Search for the cell housing the specified text and yield its [x, y] center coordinate. 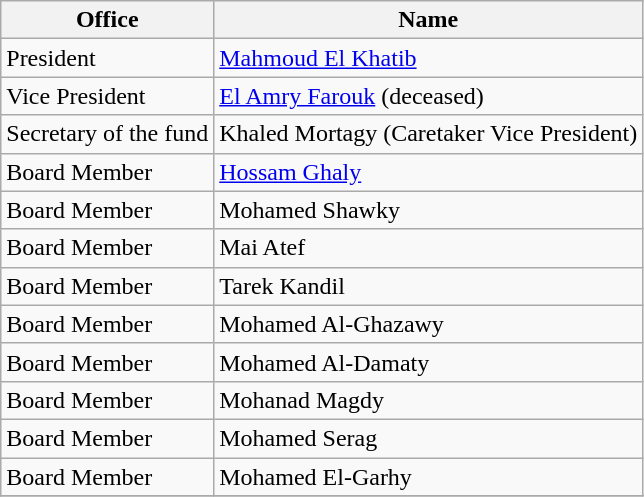
Khaled Mortagy (Caretaker Vice President) [428, 134]
Mohamed El-Garhy [428, 477]
Mohamed Al-Damaty [428, 362]
Mohamed Al-Ghazawy [428, 324]
Hossam Ghaly [428, 172]
President [108, 58]
Secretary of the fund [108, 134]
Mohamed Shawky [428, 210]
Office [108, 20]
Mohamed Serag [428, 438]
Name [428, 20]
Vice President [108, 96]
Mai Atef [428, 248]
El Amry Farouk (deceased) [428, 96]
Mahmoud El Khatib [428, 58]
Mohanad Magdy [428, 400]
Tarek Kandil [428, 286]
